Return the (x, y) coordinate for the center point of the cell that contains the specified text.  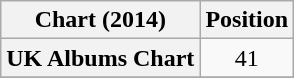
Chart (2014) (100, 20)
UK Albums Chart (100, 58)
41 (247, 58)
Position (247, 20)
